Extract the (X, Y) coordinate from the center of the cell holding the provided text.  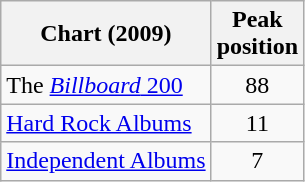
88 (257, 85)
Hard Rock Albums (106, 123)
Peakposition (257, 34)
Chart (2009) (106, 34)
7 (257, 161)
11 (257, 123)
Independent Albums (106, 161)
The Billboard 200 (106, 85)
